Output the (X, Y) coordinate of the center of the cell containing the given text.  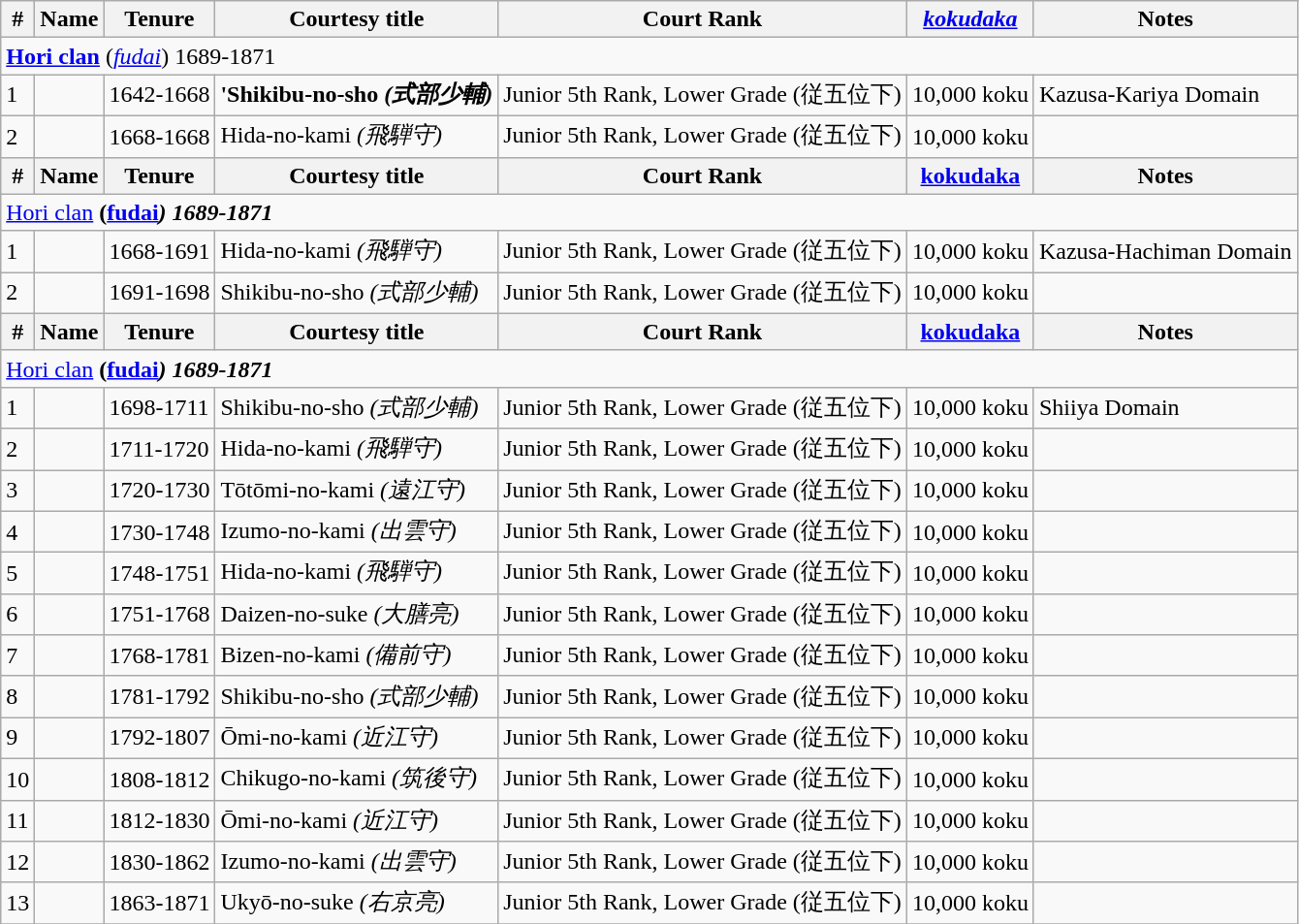
1691-1698 (159, 293)
1642-1668 (159, 95)
4 (17, 531)
11 (17, 820)
Kazusa-Hachiman Domain (1165, 252)
13 (17, 904)
Daizen-no-suke (大膳亮) (357, 615)
8 (17, 696)
1830-1862 (159, 863)
1668-1668 (159, 136)
1720-1730 (159, 491)
1730-1748 (159, 531)
5 (17, 574)
1808-1812 (159, 780)
Tōtōmi-no-kami (遠江守) (357, 491)
3 (17, 491)
Bizen-no-kami (備前守) (357, 655)
1768-1781 (159, 655)
Kazusa-Kariya Domain (1165, 95)
1751-1768 (159, 615)
'Shikibu-no-sho (式部少輔) (357, 95)
1711-1720 (159, 450)
1812-1830 (159, 820)
Chikugo-no-kami (筑後守) (357, 780)
1781-1792 (159, 696)
Shiiya Domain (1165, 407)
12 (17, 863)
1748-1751 (159, 574)
6 (17, 615)
9 (17, 739)
10 (17, 780)
1863-1871 (159, 904)
Ukyō-no-suke (右京亮) (357, 904)
1698-1711 (159, 407)
1668-1691 (159, 252)
1792-1807 (159, 739)
7 (17, 655)
